For the text-containing cell, return its midpoint in [X, Y] coordinate format. 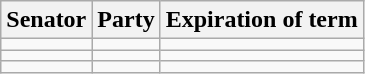
Party [126, 20]
Senator [46, 20]
Expiration of term [262, 20]
